Search for the cell housing the specified text and yield its [X, Y] center coordinate. 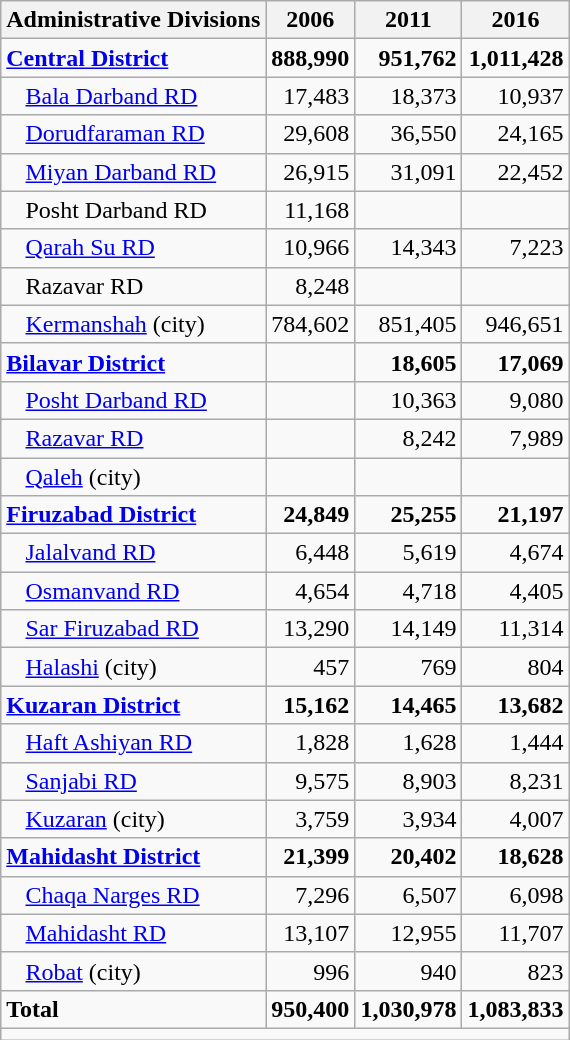
Haft Ashiyan RD [134, 743]
4,718 [408, 591]
888,990 [310, 58]
Halashi (city) [134, 667]
18,373 [408, 96]
Dorudfaraman RD [134, 134]
3,759 [310, 819]
36,550 [408, 134]
14,149 [408, 629]
11,168 [310, 210]
Qarah Su RD [134, 248]
21,197 [516, 515]
Mahidasht RD [134, 933]
6,448 [310, 553]
13,290 [310, 629]
Sar Firuzabad RD [134, 629]
Central District [134, 58]
8,231 [516, 781]
Qaleh (city) [134, 477]
784,602 [310, 324]
21,399 [310, 857]
4,405 [516, 591]
Total [134, 1009]
3,934 [408, 819]
823 [516, 971]
24,165 [516, 134]
4,007 [516, 819]
804 [516, 667]
11,314 [516, 629]
6,507 [408, 895]
7,989 [516, 438]
Jalalvand RD [134, 553]
11,707 [516, 933]
18,605 [408, 362]
2016 [516, 20]
18,628 [516, 857]
7,296 [310, 895]
946,651 [516, 324]
22,452 [516, 172]
1,828 [310, 743]
Administrative Divisions [134, 20]
1,628 [408, 743]
10,937 [516, 96]
17,069 [516, 362]
996 [310, 971]
951,762 [408, 58]
1,444 [516, 743]
Kuzaran District [134, 705]
769 [408, 667]
7,223 [516, 248]
4,654 [310, 591]
10,966 [310, 248]
1,083,833 [516, 1009]
Firuzabad District [134, 515]
14,465 [408, 705]
29,608 [310, 134]
15,162 [310, 705]
6,098 [516, 895]
2011 [408, 20]
14,343 [408, 248]
Osmanvand RD [134, 591]
1,011,428 [516, 58]
31,091 [408, 172]
Robat (city) [134, 971]
457 [310, 667]
Kermanshah (city) [134, 324]
Bilavar District [134, 362]
Kuzaran (city) [134, 819]
12,955 [408, 933]
851,405 [408, 324]
13,107 [310, 933]
8,248 [310, 286]
13,682 [516, 705]
Mahidasht District [134, 857]
9,575 [310, 781]
8,903 [408, 781]
20,402 [408, 857]
4,674 [516, 553]
9,080 [516, 400]
940 [408, 971]
5,619 [408, 553]
Bala Darband RD [134, 96]
24,849 [310, 515]
2006 [310, 20]
Chaqa Narges RD [134, 895]
10,363 [408, 400]
26,915 [310, 172]
1,030,978 [408, 1009]
8,242 [408, 438]
25,255 [408, 515]
Sanjabi RD [134, 781]
17,483 [310, 96]
950,400 [310, 1009]
Miyan Darband RD [134, 172]
